Return the (x, y) coordinate for the center point of the cell that contains the specified text.  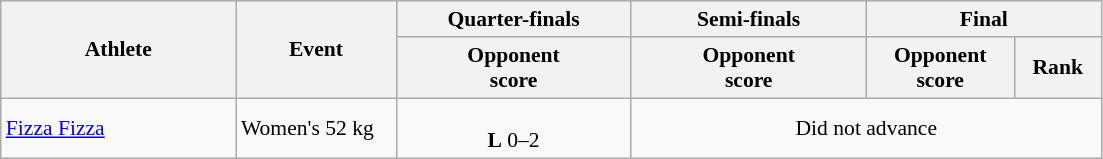
Women's 52 kg (316, 128)
Fizza Fizza (118, 128)
Final (984, 19)
Event (316, 50)
Athlete (118, 50)
Did not advance (866, 128)
Rank (1058, 68)
L 0–2 (514, 128)
Quarter-finals (514, 19)
Semi-finals (748, 19)
